Pinpoint the cell where the given text exists, returning its [x, y] midpoint coordinate. 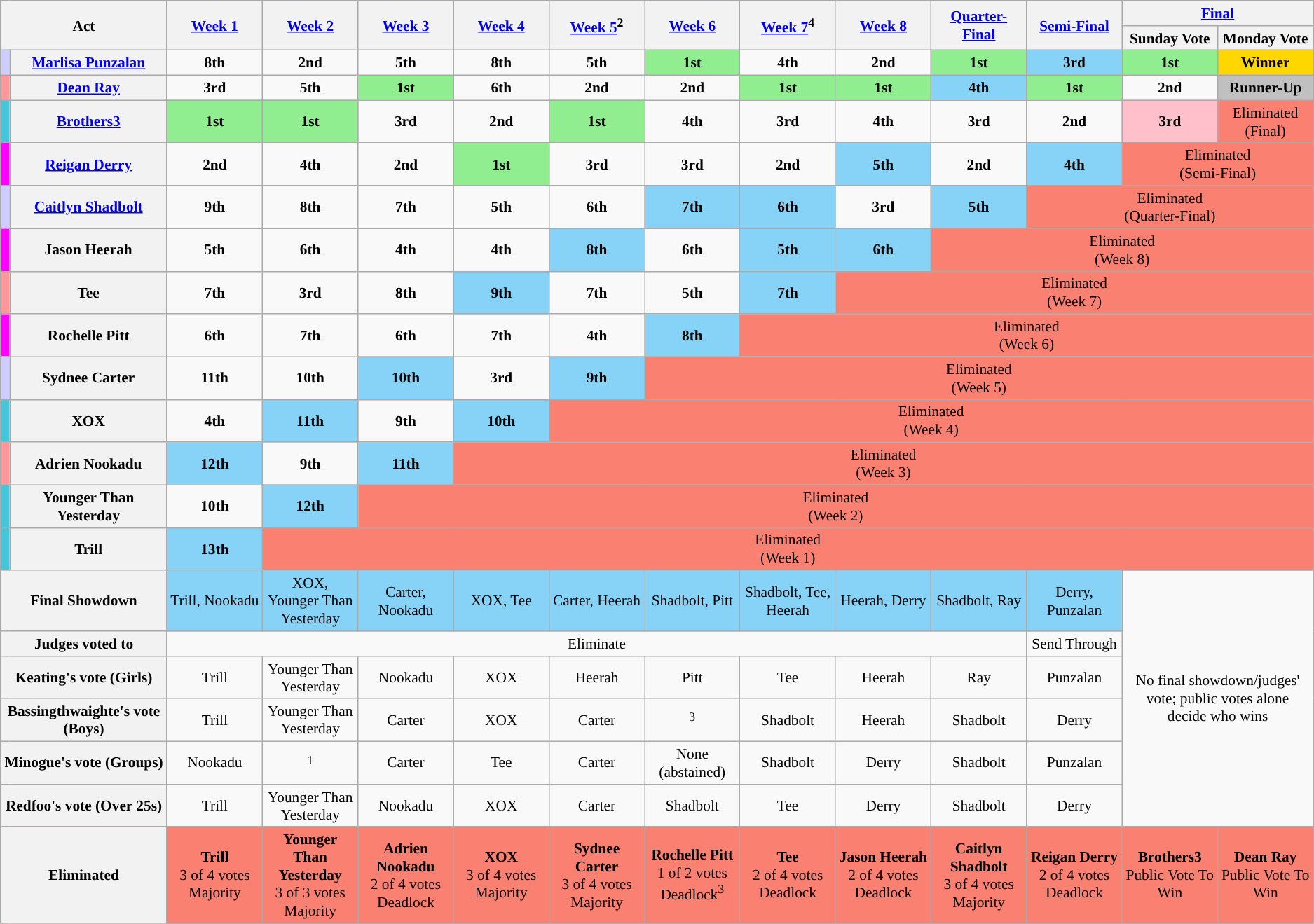
Brothers3 Public Vote To Win [1170, 876]
Reigan Derry [88, 164]
Carter, Heerah [596, 601]
Eliminate [597, 644]
No final showdown/judges' vote; public votes alone decide who wins [1218, 698]
1 [310, 764]
None (abstained) [692, 764]
Keating's vote (Girls) [84, 678]
XOX, Younger Than Yesterday [310, 601]
Younger Than Yesterday 3 of 3 votesMajority [310, 876]
Week 2 [310, 25]
Dean Ray [88, 88]
Quarter-Final [979, 25]
Week 8 [883, 25]
Caitlyn Shadbolt [88, 207]
Week 52 [596, 25]
Bassingthwaighte's vote (Boys) [84, 720]
Reigan Derry 2 of 4 votesDeadlock [1074, 876]
Eliminated(Quarter-Final) [1170, 207]
Eliminated(Week 3) [883, 464]
Eliminated [84, 876]
Sydnee Carter [88, 378]
Eliminated(Week 1) [788, 549]
Judges voted to [84, 644]
Week 3 [406, 25]
Semi-Final [1074, 25]
Trill, Nookadu [214, 601]
Eliminated(Week 8) [1123, 249]
Heerah, Derry [883, 601]
Shadbolt, Tee, Heerah [788, 601]
Jason Heerah [88, 249]
13th [214, 549]
Trill 3 of 4 votesMajority [214, 876]
Derry, Punzalan [1074, 601]
Shadbolt, Pitt [692, 601]
Sunday Vote [1170, 39]
Runner-Up [1265, 88]
Brothers3 [88, 122]
Carter, Nookadu [406, 601]
Dean Ray Public Vote To Win [1265, 876]
Sydnee Carter 3 of 4 votesMajority [596, 876]
Eliminated(Week 5) [979, 378]
Adrien Nookadu [88, 464]
Pitt [692, 678]
Eliminated(Semi-Final) [1218, 164]
Marlisa Punzalan [88, 63]
Rochelle Pitt [88, 335]
Minogue's vote (Groups) [84, 764]
Act [84, 25]
Ray [979, 678]
Winner [1265, 63]
Caitlyn Shadbolt 3 of 4 votesMajority [979, 876]
Redfoo's vote (Over 25s) [84, 806]
Eliminated(Final) [1265, 122]
Eliminated(Week 2) [835, 506]
XOX 3 of 4 votesMajority [501, 876]
3 [692, 720]
XOX, Tee [501, 601]
Week 1 [214, 25]
Eliminated(Week 6) [1027, 335]
Adrien Nookadu 2 of 4 votesDeadlock [406, 876]
Final [1218, 13]
Final Showdown [84, 601]
Monday Vote [1265, 39]
Week 74 [788, 25]
Week 6 [692, 25]
Shadbolt, Ray [979, 601]
Tee 2 of 4 votesDeadlock [788, 876]
Week 4 [501, 25]
Rochelle Pitt 1 of 2 votesDeadlock3 [692, 876]
Eliminated(Week 4) [931, 420]
Jason Heerah 2 of 4 votesDeadlock [883, 876]
Send Through [1074, 644]
Eliminated(Week 7) [1074, 293]
